Pinpoint the cell where the given text exists, returning its (X, Y) midpoint coordinate. 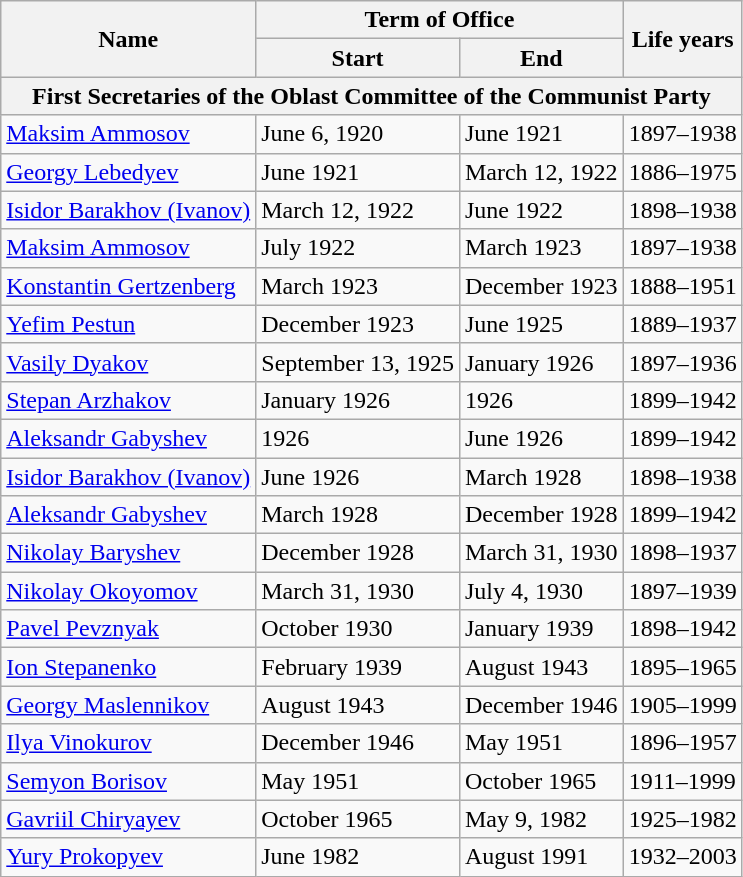
Ilya Vinokurov (128, 743)
1932–2003 (682, 857)
1896–1957 (682, 743)
1886–1975 (682, 172)
July 1922 (358, 248)
Ion Stepanenko (128, 667)
Gavriil Chiryayev (128, 819)
Nikolay Baryshev (128, 553)
Name (128, 39)
1905–1999 (682, 705)
Start (358, 58)
June 6, 1920 (358, 134)
Nikolay Okoyomov (128, 591)
Vasily Dyakov (128, 362)
Term of Office (440, 20)
August 1991 (541, 857)
1897–1936 (682, 362)
January 1939 (541, 629)
July 4, 1930 (541, 591)
1898–1942 (682, 629)
1898–1937 (682, 553)
June 1982 (358, 857)
Life years (682, 39)
October 1930 (358, 629)
1888–1951 (682, 286)
End (541, 58)
Konstantin Gertzenberg (128, 286)
Semyon Borisov (128, 781)
Yefim Pestun (128, 324)
Yury Prokopyev (128, 857)
September 13, 1925 (358, 362)
First Secretaries of the Oblast Committee of the Communist Party (372, 96)
1925–1982 (682, 819)
Georgy Maslennikov (128, 705)
February 1939 (358, 667)
June 1925 (541, 324)
1897–1939 (682, 591)
Stepan Arzhakov (128, 400)
Pavel Pevznyak (128, 629)
1889–1937 (682, 324)
June 1922 (541, 210)
Georgy Lebedyev (128, 172)
1911–1999 (682, 781)
1895–1965 (682, 667)
May 9, 1982 (541, 819)
